Locate the cell with the specified text and output its [X, Y] center coordinate. 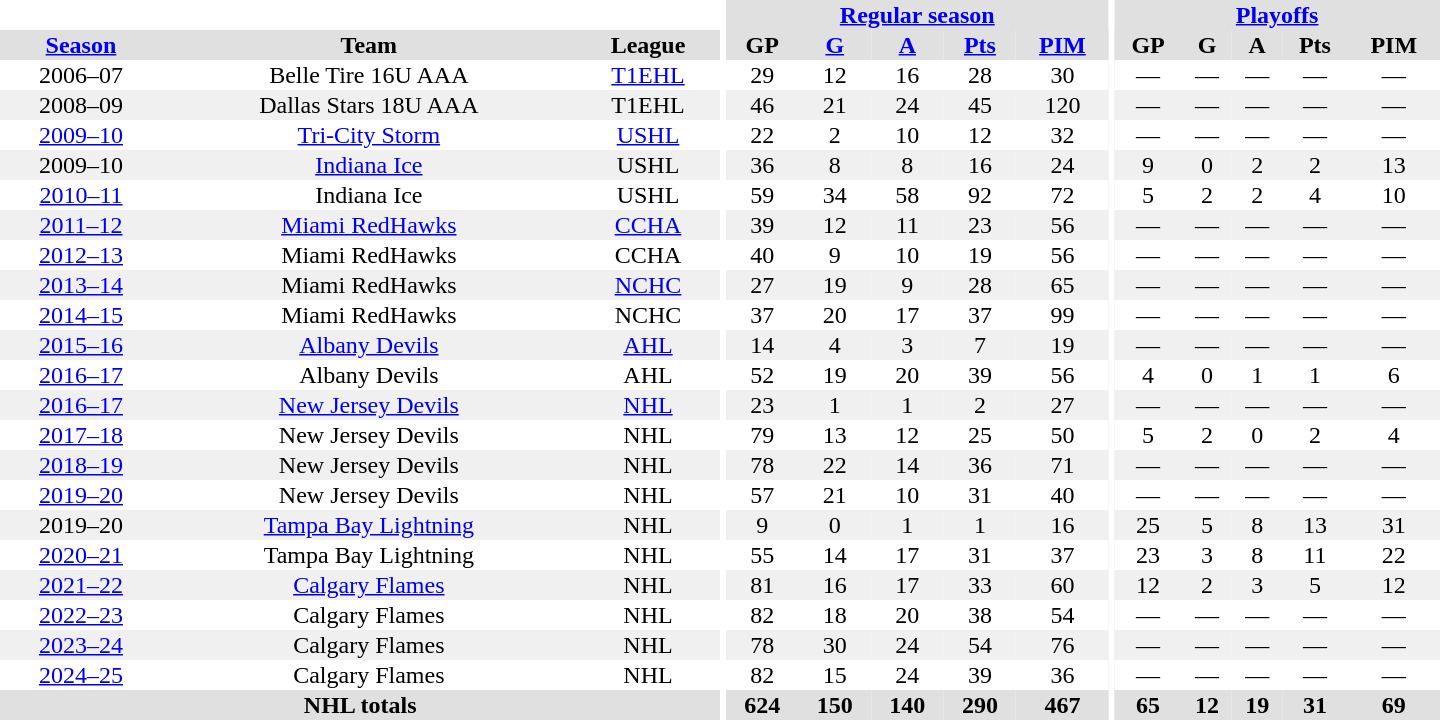
38 [980, 615]
624 [762, 705]
15 [834, 675]
71 [1062, 465]
59 [762, 195]
2022–23 [81, 615]
Playoffs [1277, 15]
150 [834, 705]
72 [1062, 195]
2021–22 [81, 585]
NHL totals [360, 705]
79 [762, 435]
Season [81, 45]
2008–09 [81, 105]
60 [1062, 585]
2010–11 [81, 195]
76 [1062, 645]
18 [834, 615]
2006–07 [81, 75]
34 [834, 195]
Belle Tire 16U AAA [369, 75]
2017–18 [81, 435]
2018–19 [81, 465]
33 [980, 585]
2014–15 [81, 315]
2020–21 [81, 555]
2011–12 [81, 225]
81 [762, 585]
2023–24 [81, 645]
Regular season [918, 15]
69 [1394, 705]
6 [1394, 375]
467 [1062, 705]
2015–16 [81, 345]
45 [980, 105]
2012–13 [81, 255]
120 [1062, 105]
92 [980, 195]
Dallas Stars 18U AAA [369, 105]
2024–25 [81, 675]
2013–14 [81, 285]
57 [762, 495]
290 [980, 705]
55 [762, 555]
Team [369, 45]
7 [980, 345]
58 [908, 195]
League [648, 45]
140 [908, 705]
Tri-City Storm [369, 135]
46 [762, 105]
50 [1062, 435]
99 [1062, 315]
52 [762, 375]
32 [1062, 135]
29 [762, 75]
